Detect which cell encompasses the target text, then output its [X, Y] center coordinate. 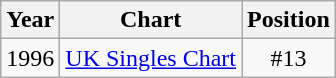
1996 [30, 58]
Chart [151, 20]
#13 [289, 58]
Year [30, 20]
Position [289, 20]
UK Singles Chart [151, 58]
